Search for the cell housing the specified text and yield its [x, y] center coordinate. 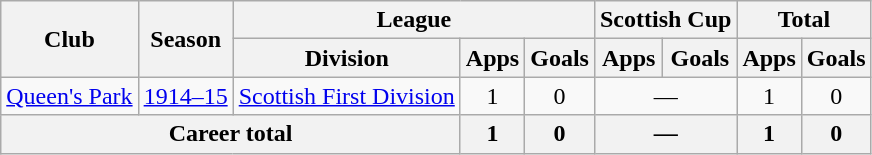
Scottish Cup [665, 20]
Season [186, 39]
Queen's Park [70, 96]
Division [346, 58]
Club [70, 39]
Total [804, 20]
Career total [231, 134]
Scottish First Division [346, 96]
1914–15 [186, 96]
League [414, 20]
